Capture the cell that displays the provided text and extract its [X, Y] central coordinate. 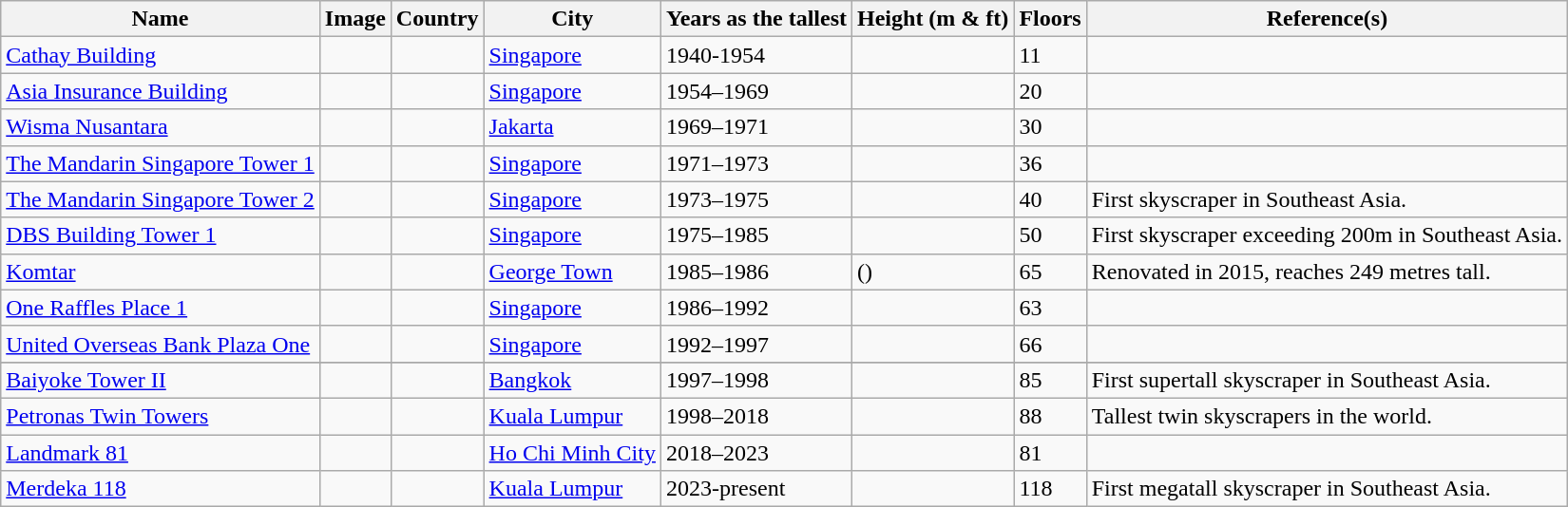
City [572, 19]
85 [1050, 380]
United Overseas Bank Plaza One [161, 344]
30 [1050, 127]
1969–1971 [756, 127]
Komtar [161, 272]
Wisma Nusantara [161, 127]
One Raffles Place 1 [161, 308]
Petronas Twin Towers [161, 416]
First supertall skyscraper in Southeast Asia. [1327, 380]
1975–1985 [756, 235]
The Mandarin Singapore Tower 2 [161, 199]
1973–1975 [756, 199]
88 [1050, 416]
First skyscraper in Southeast Asia. [1327, 199]
Name [161, 19]
1971–1973 [756, 163]
Merdeka 118 [161, 489]
Jakarta [572, 127]
() [933, 272]
First megatall skyscraper in Southeast Asia. [1327, 489]
Asia Insurance Building [161, 91]
1985–1986 [756, 272]
1992–1997 [756, 344]
Image [355, 19]
George Town [572, 272]
1940-1954 [756, 55]
DBS Building Tower 1 [161, 235]
Floors [1050, 19]
Tallest twin skyscrapers in the world. [1327, 416]
2018–2023 [756, 453]
Baiyoke Tower II [161, 380]
1954–1969 [756, 91]
First skyscraper exceeding 200m in Southeast Asia. [1327, 235]
Cathay Building [161, 55]
81 [1050, 453]
65 [1050, 272]
Reference(s) [1327, 19]
1998–2018 [756, 416]
36 [1050, 163]
Years as the tallest [756, 19]
Ho Chi Minh City [572, 453]
11 [1050, 55]
The Mandarin Singapore Tower 1 [161, 163]
118 [1050, 489]
1997–1998 [756, 380]
40 [1050, 199]
20 [1050, 91]
Country [437, 19]
Landmark 81 [161, 453]
63 [1050, 308]
Bangkok [572, 380]
2023-present [756, 489]
50 [1050, 235]
Height (m & ft) [933, 19]
66 [1050, 344]
Renovated in 2015, reaches 249 metres tall. [1327, 272]
1986–1992 [756, 308]
